Provide the [X, Y] coordinate of the cell's center where the given text is located.  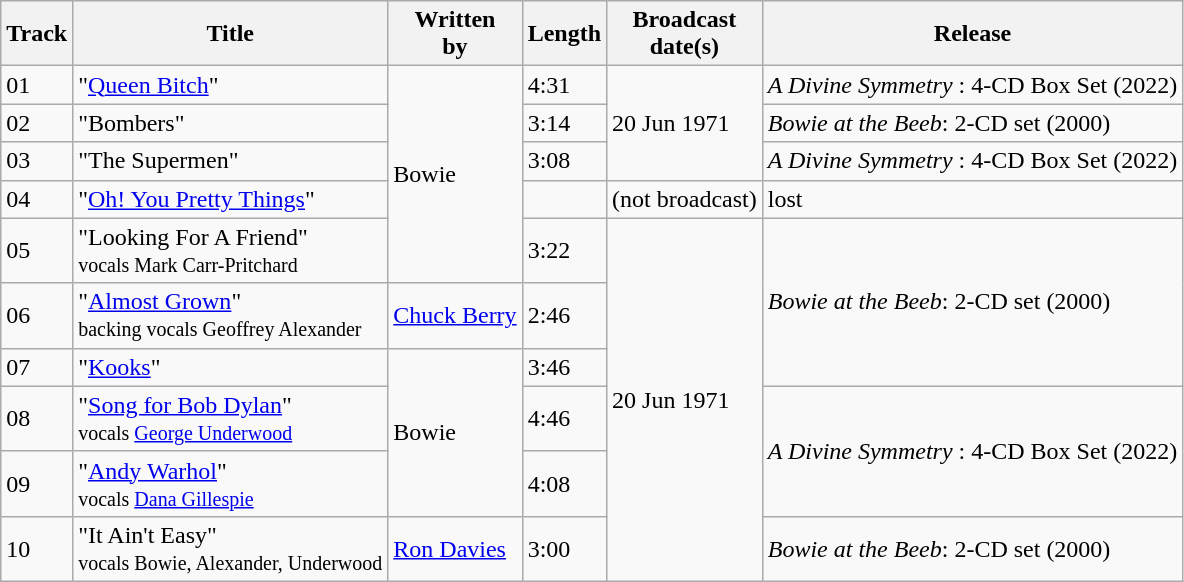
2:46 [564, 316]
02 [37, 123]
Chuck Berry [455, 316]
3:00 [564, 548]
Track [37, 34]
"Oh! You Pretty Things" [230, 199]
Broadcast date(s) [685, 34]
07 [37, 367]
3:08 [564, 161]
"The Supermen" [230, 161]
4:08 [564, 484]
Written by [455, 34]
"Almost Grown"backing vocals Geoffrey Alexander [230, 316]
08 [37, 418]
"Queen Bitch" [230, 85]
3:14 [564, 123]
Title [230, 34]
04 [37, 199]
03 [37, 161]
3:22 [564, 250]
"Kooks" [230, 367]
"Bombers" [230, 123]
(not broadcast) [685, 199]
lost [972, 199]
"It Ain't Easy"vocals Bowie, Alexander, Underwood [230, 548]
09 [37, 484]
"Song for Bob Dylan"vocals George Underwood [230, 418]
4:46 [564, 418]
Release [972, 34]
"Andy Warhol"vocals Dana Gillespie [230, 484]
01 [37, 85]
06 [37, 316]
05 [37, 250]
3:46 [564, 367]
4:31 [564, 85]
"Looking For A Friend"vocals Mark Carr-Pritchard [230, 250]
Ron Davies [455, 548]
10 [37, 548]
Length [564, 34]
